Capture the cell that displays the provided text and extract its (x, y) central coordinate. 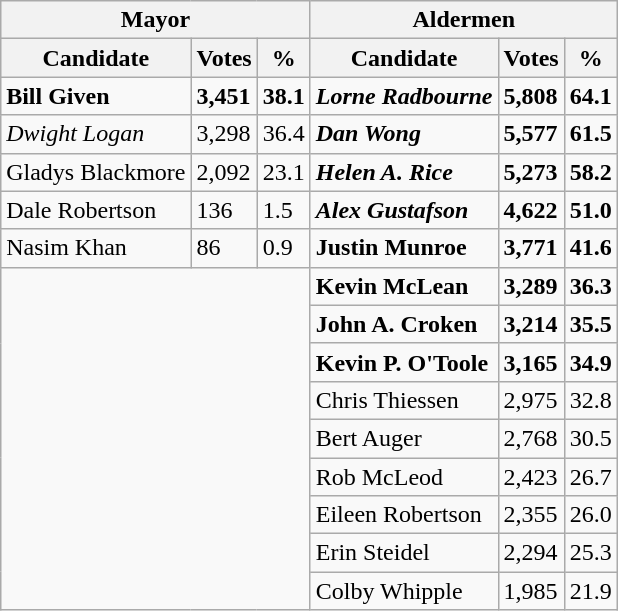
Dan Wong (404, 134)
30.5 (590, 438)
25.3 (590, 553)
2,092 (224, 172)
Kevin McLean (404, 286)
5,808 (531, 96)
21.9 (590, 591)
58.2 (590, 172)
Gladys Blackmore (96, 172)
3,289 (531, 286)
Bert Auger (404, 438)
0.9 (284, 248)
Rob McLeod (404, 477)
64.1 (590, 96)
Alex Gustafson (404, 210)
1.5 (284, 210)
Dale Robertson (96, 210)
5,273 (531, 172)
41.6 (590, 248)
36.3 (590, 286)
Colby Whipple (404, 591)
3,165 (531, 362)
Mayor (156, 20)
3,298 (224, 134)
3,451 (224, 96)
Eileen Robertson (404, 515)
Kevin P. O'Toole (404, 362)
Erin Steidel (404, 553)
26.0 (590, 515)
23.1 (284, 172)
John A. Croken (404, 324)
2,768 (531, 438)
51.0 (590, 210)
35.5 (590, 324)
36.4 (284, 134)
Nasim Khan (96, 248)
3,214 (531, 324)
26.7 (590, 477)
136 (224, 210)
38.1 (284, 96)
2,423 (531, 477)
Justin Munroe (404, 248)
2,975 (531, 400)
Lorne Radbourne (404, 96)
2,355 (531, 515)
4,622 (531, 210)
5,577 (531, 134)
34.9 (590, 362)
61.5 (590, 134)
Aldermen (464, 20)
Bill Given (96, 96)
Helen A. Rice (404, 172)
Chris Thiessen (404, 400)
3,771 (531, 248)
32.8 (590, 400)
Dwight Logan (96, 134)
2,294 (531, 553)
86 (224, 248)
1,985 (531, 591)
